Identify which cell holds the provided text, then report its [x, y] central coordinate. 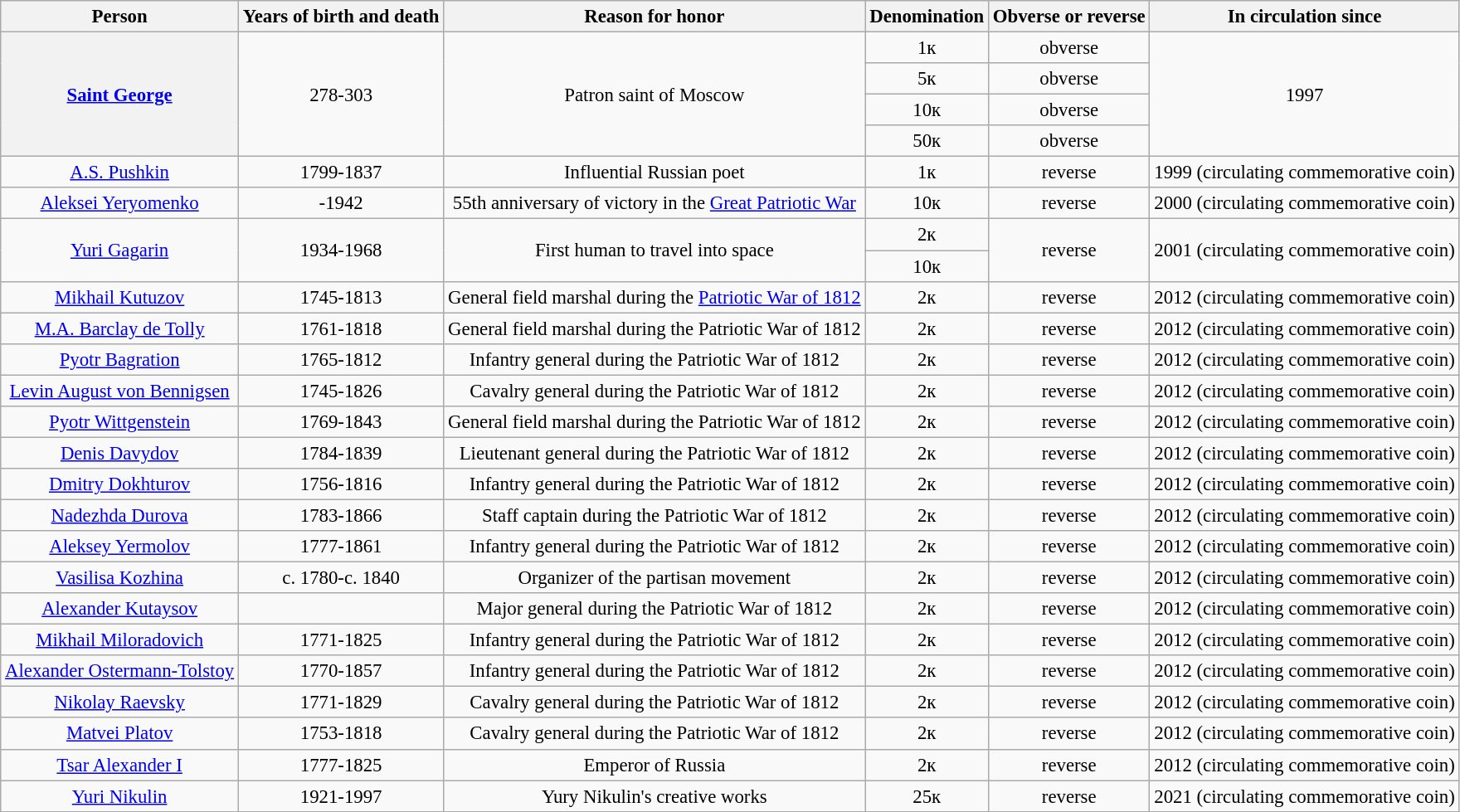
1771-1825 [340, 640]
1777-1825 [340, 765]
Staff captain during the Patriotic War of 1812 [655, 515]
Patron saint of Moscow [655, 95]
5к [927, 79]
1769-1843 [340, 422]
-1942 [340, 203]
25к [927, 796]
Aleksei Yeryomenko [119, 203]
Vasilisa Kozhina [119, 578]
Person [119, 17]
Alexander Kutaysov [119, 609]
1761-1818 [340, 328]
Mikhail Kutuzov [119, 297]
1777-1861 [340, 547]
In circulation since [1304, 17]
Reason for honor [655, 17]
1745-1813 [340, 297]
Lieutenant general during the Patriotic War of 1812 [655, 453]
Nikolay Raevsky [119, 703]
1756-1816 [340, 484]
1753-1818 [340, 734]
50к [927, 141]
Yuri Gagarin [119, 250]
Influential Russian poet [655, 173]
1770-1857 [340, 671]
Organizer of the partisan movement [655, 578]
1745-1826 [340, 391]
1783-1866 [340, 515]
Nadezhda Durova [119, 515]
Years of birth and death [340, 17]
Dmitry Dokhturov [119, 484]
First human to travel into space [655, 250]
Obverse or reverse [1068, 17]
M.A. Barclay de Tolly [119, 328]
A.S. Pushkin [119, 173]
Pyotr Bagration [119, 359]
1921-1997 [340, 796]
278-303 [340, 95]
2001 (circulating commemorative coin) [1304, 250]
1784-1839 [340, 453]
Denomination [927, 17]
1765-1812 [340, 359]
Alexander Ostermann-Tolstoy [119, 671]
Aleksey Yermolov [119, 547]
Saint George [119, 95]
c. 1780-c. 1840 [340, 578]
1999 (circulating commemorative coin) [1304, 173]
Emperor of Russia [655, 765]
Levin August von Bennigsen [119, 391]
2021 (circulating commemorative coin) [1304, 796]
2000 (circulating commemorative coin) [1304, 203]
1771-1829 [340, 703]
Tsar Alexander I [119, 765]
Mikhail Miloradovich [119, 640]
1997 [1304, 95]
Pyotr Wittgenstein [119, 422]
Major general during the Patriotic War of 1812 [655, 609]
1934-1968 [340, 250]
55th anniversary of victory in the Great Patriotic War [655, 203]
Yuri Nikulin [119, 796]
1799-1837 [340, 173]
Matvei Platov [119, 734]
Denis Davydov [119, 453]
Yury Nikulin's creative works [655, 796]
